Determine the [X, Y] coordinate at the center of the cell enclosing the given text.  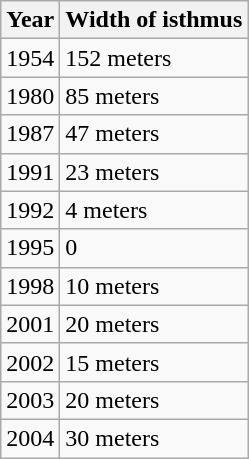
23 meters [154, 172]
1980 [30, 96]
1987 [30, 134]
1991 [30, 172]
0 [154, 248]
2001 [30, 324]
152 meters [154, 58]
2002 [30, 362]
10 meters [154, 286]
1998 [30, 286]
1992 [30, 210]
85 meters [154, 96]
1995 [30, 248]
30 meters [154, 438]
47 meters [154, 134]
2004 [30, 438]
1954 [30, 58]
Width of isthmus [154, 20]
4 meters [154, 210]
Year [30, 20]
2003 [30, 400]
15 meters [154, 362]
